Return (X, Y) of the center of cell containing provided text 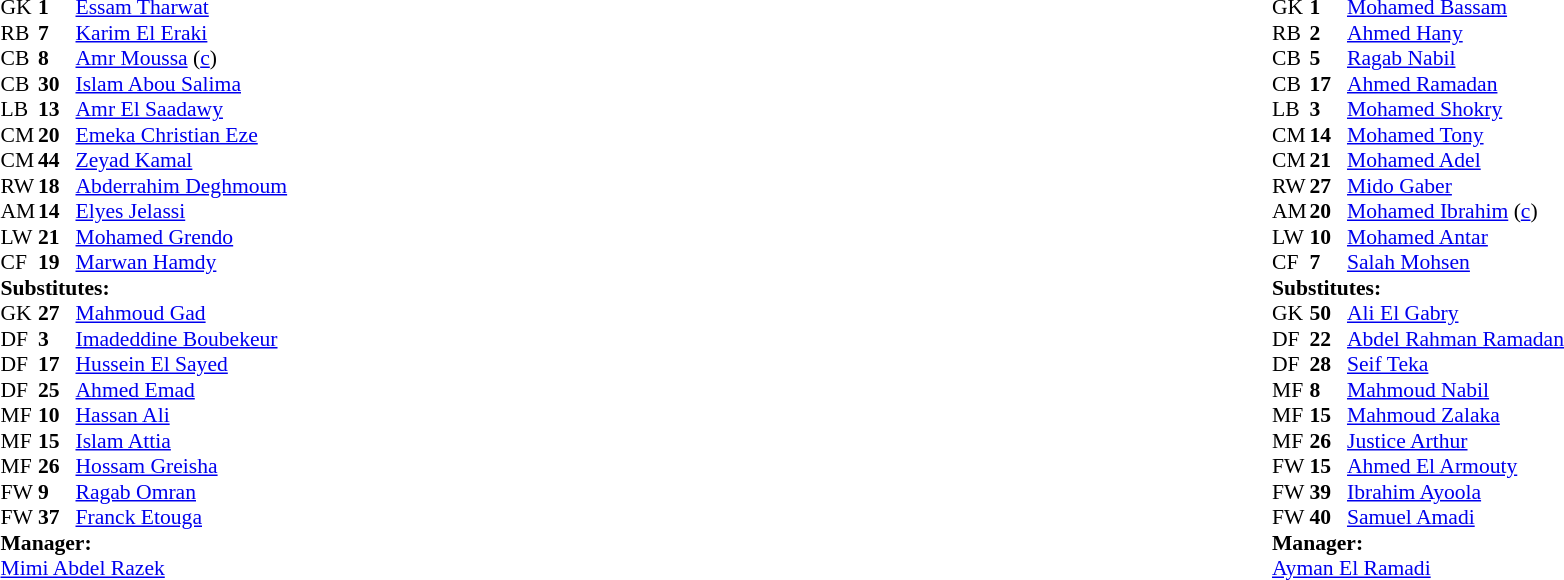
37 (57, 517)
25 (57, 390)
Mahmoud Gad (182, 313)
2 (1328, 33)
Ragab Omran (182, 492)
Salah Mohsen (1456, 263)
9 (57, 492)
Ahmed Hany (1456, 33)
Seif Teka (1456, 365)
44 (57, 161)
Justice Arthur (1456, 441)
Ragab Nabil (1456, 59)
50 (1328, 313)
22 (1328, 339)
Amr El Saadawy (182, 109)
Ahmed Ramadan (1456, 84)
Ahmed Emad (182, 390)
Ahmed El Armouty (1456, 467)
30 (57, 84)
Islam Attia (182, 441)
Ibrahim Ayoola (1456, 492)
Mohamed Shokry (1456, 109)
Mohamed Grendo (182, 237)
Mohamed Tony (1456, 135)
Mohamed Antar (1456, 237)
Mido Gaber (1456, 186)
Abderrahim Deghmoum (182, 186)
Amr Moussa (c) (182, 59)
Hassan Ali (182, 415)
Mahmoud Zalaka (1456, 415)
39 (1328, 492)
Imadeddine Boubekeur (182, 339)
Mohamed Ibrahim (c) (1456, 211)
Ali El Gabry (1456, 313)
40 (1328, 517)
Islam Abou Salima (182, 84)
Franck Etouga (182, 517)
5 (1328, 59)
Samuel Amadi (1456, 517)
Zeyad Kamal (182, 161)
Mahmoud Nabil (1456, 390)
Elyes Jelassi (182, 211)
Hussein El Sayed (182, 365)
Mohamed Adel (1456, 161)
Hossam Greisha (182, 467)
Marwan Hamdy (182, 263)
19 (57, 263)
Abdel Rahman Ramadan (1456, 339)
Karim El Eraki (182, 33)
18 (57, 186)
28 (1328, 365)
Emeka Christian Eze (182, 135)
13 (57, 109)
